Search for the cell housing the specified text and yield its (x, y) center coordinate. 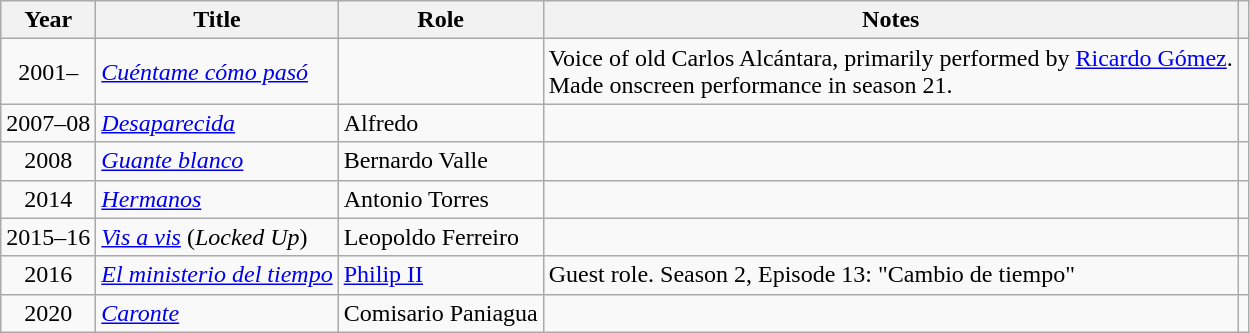
Alfredo (440, 123)
Vis a vis (Locked Up) (217, 237)
Cuéntame cómo pasó (217, 72)
Guest role. Season 2, Episode 13: "Cambio de tiempo" (890, 275)
2020 (48, 313)
Antonio Torres (440, 199)
Desaparecida (217, 123)
Philip II (440, 275)
Comisario Paniagua (440, 313)
Guante blanco (217, 161)
2007–08 (48, 123)
2015–16 (48, 237)
Notes (890, 20)
Title (217, 20)
Voice of old Carlos Alcántara, primarily performed by Ricardo Gómez.Made onscreen performance in season 21. (890, 72)
Role (440, 20)
2016 (48, 275)
Leopoldo Ferreiro (440, 237)
Year (48, 20)
Caronte (217, 313)
Hermanos (217, 199)
2001– (48, 72)
2014 (48, 199)
Bernardo Valle (440, 161)
El ministerio del tiempo (217, 275)
2008 (48, 161)
